Detect which cell encompasses the target text, then output its (x, y) center coordinate. 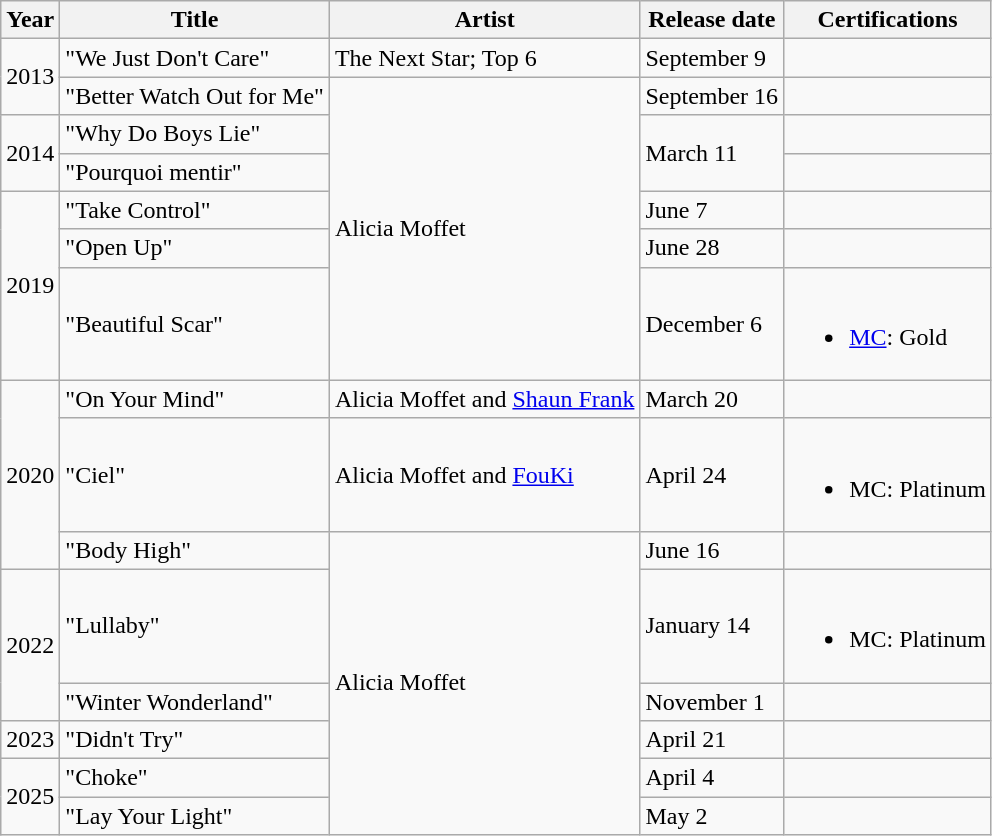
September 9 (712, 58)
Release date (712, 20)
November 1 (712, 701)
"Take Control" (195, 210)
"On Your Mind" (195, 399)
2014 (30, 153)
"Open Up" (195, 248)
Artist (484, 20)
The Next Star; Top 6 (484, 58)
"Body High" (195, 550)
"Beautiful Scar" (195, 324)
June 16 (712, 550)
"Ciel" (195, 474)
"We Just Don't Care" (195, 58)
March 20 (712, 399)
April 4 (712, 778)
MC: Gold (888, 324)
Alicia Moffet and FouKi (484, 474)
2023 (30, 740)
Alicia Moffet and Shaun Frank (484, 399)
2025 (30, 797)
May 2 (712, 816)
"Pourquoi mentir" (195, 172)
2013 (30, 77)
April 24 (712, 474)
2019 (30, 286)
"Lay Your Light" (195, 816)
June 7 (712, 210)
"Choke" (195, 778)
Year (30, 20)
"Why Do Boys Lie" (195, 134)
September 16 (712, 96)
"Better Watch Out for Me" (195, 96)
June 28 (712, 248)
2022 (30, 644)
"Lullaby" (195, 626)
April 21 (712, 740)
March 11 (712, 153)
Title (195, 20)
Certifications (888, 20)
"Winter Wonderland" (195, 701)
2020 (30, 474)
December 6 (712, 324)
"Didn't Try" (195, 740)
January 14 (712, 626)
